From the cell containing the given text, extract its center point as (x, y) coordinate. 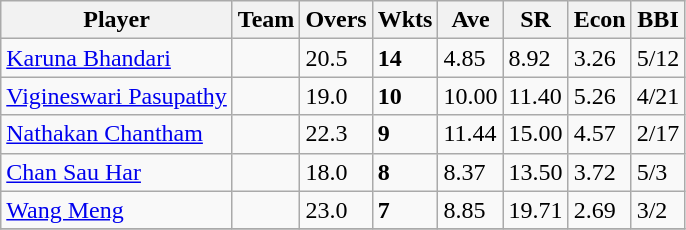
5.26 (600, 96)
5/3 (658, 172)
Econ (600, 20)
Wkts (405, 20)
Ave (470, 20)
Karuna Bhandari (117, 58)
4.85 (470, 58)
20.5 (336, 58)
BBI (658, 20)
23.0 (336, 210)
14 (405, 58)
4/21 (658, 96)
Team (266, 20)
Player (117, 20)
8.37 (470, 172)
15.00 (536, 134)
8.85 (470, 210)
19.0 (336, 96)
SR (536, 20)
Nathakan Chantham (117, 134)
3.72 (600, 172)
4.57 (600, 134)
5/12 (658, 58)
10 (405, 96)
8 (405, 172)
Vigineswari Pasupathy (117, 96)
3/2 (658, 210)
10.00 (470, 96)
22.3 (336, 134)
3.26 (600, 58)
8.92 (536, 58)
9 (405, 134)
Chan Sau Har (117, 172)
13.50 (536, 172)
19.71 (536, 210)
2.69 (600, 210)
Wang Meng (117, 210)
11.44 (470, 134)
2/17 (658, 134)
18.0 (336, 172)
Overs (336, 20)
11.40 (536, 96)
7 (405, 210)
